Determine the (X, Y) coordinate at the center of the cell enclosing the given text.  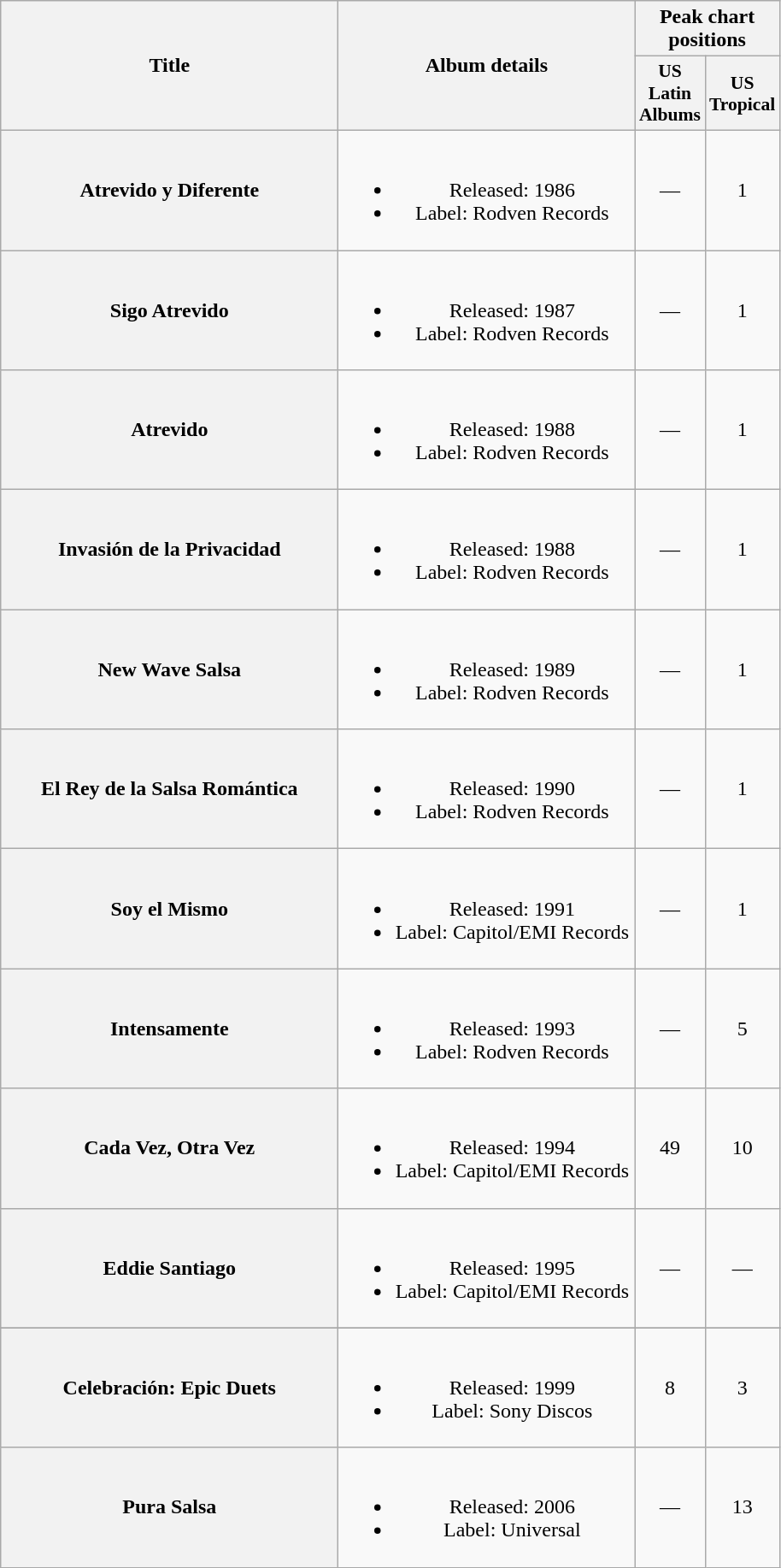
Atrevido y Diferente (169, 190)
New Wave Salsa (169, 669)
5 (742, 1029)
Sigo Atrevido (169, 309)
Released: 1993Label: Rodven Records (487, 1029)
Released: 1994Label: Capitol/EMI Records (487, 1148)
Title (169, 66)
Atrevido (169, 430)
Released: 1986Label: Rodven Records (487, 190)
Released: 2006Label: Universal (487, 1507)
Pura Salsa (169, 1507)
Peak chart positions (708, 29)
Soy el Mismo (169, 909)
Released: 1987Label: Rodven Records (487, 309)
49 (670, 1148)
Released: 1999Label: Sony Discos (487, 1388)
Released: 1991Label: Capitol/EMI Records (487, 909)
10 (742, 1148)
US Tropical (742, 94)
3 (742, 1388)
13 (742, 1507)
Eddie Santiago (169, 1268)
Album details (487, 66)
Celebración: Epic Duets (169, 1388)
Released: 1995Label: Capitol/EMI Records (487, 1268)
Cada Vez, Otra Vez (169, 1148)
8 (670, 1388)
Intensamente (169, 1029)
US Latin Albums (670, 94)
Released: 1990Label: Rodven Records (487, 789)
Invasión de la Privacidad (169, 550)
El Rey de la Salsa Romántica (169, 789)
Released: 1989Label: Rodven Records (487, 669)
